Extract the (X, Y) coordinate from the center of the cell holding the provided text.  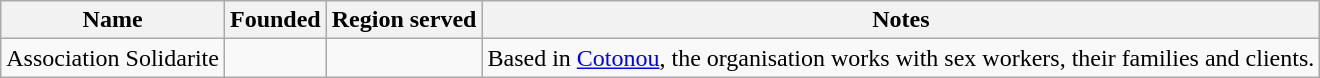
Name (113, 20)
Association Solidarite (113, 58)
Founded (275, 20)
Region served (404, 20)
Notes (901, 20)
Based in Cotonou, the organisation works with sex workers, their families and clients. (901, 58)
